Search for the cell housing the specified text and yield its [X, Y] center coordinate. 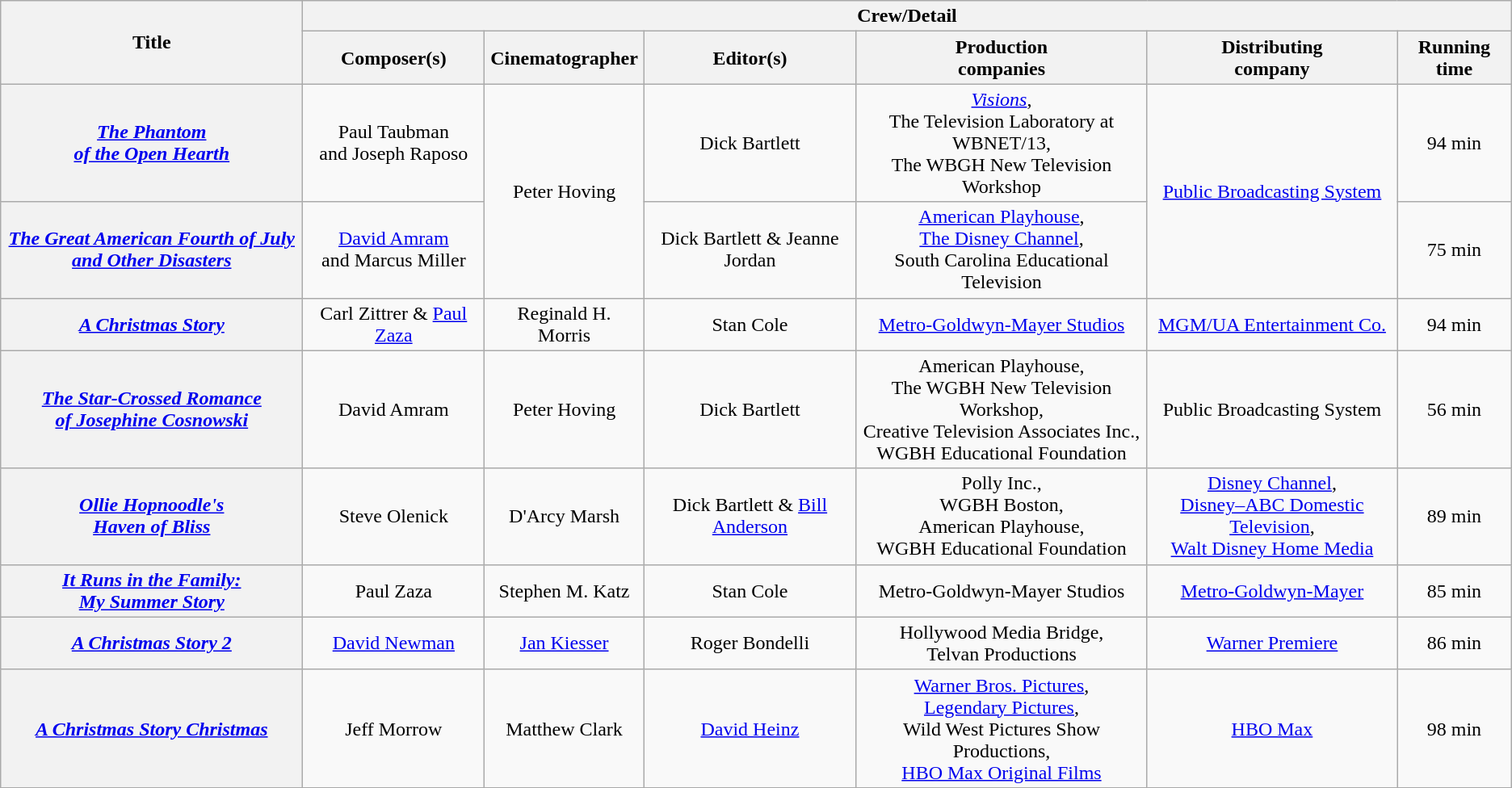
Jeff Morrow [394, 728]
Ollie Hopnoodle's Haven of Bliss [152, 517]
Disney Channel, Disney–ABC Domestic Television, Walt Disney Home Media [1271, 517]
Jan Kiesser [564, 643]
Title [152, 42]
Paul Taubman and Joseph Raposo [394, 143]
American Playhouse, The Disney Channel, South Carolina Educational Television [1002, 250]
A Christmas Story 2 [152, 643]
Reginald H. Morris [564, 325]
85 min [1455, 591]
98 min [1455, 728]
Steve Olenick [394, 517]
Visions, The Television Laboratory at WBNET/13, The WBGH New Television Workshop [1002, 143]
Dick Bartlett & Jeanne Jordan [750, 250]
A Christmas Story [152, 325]
The Star-Crossed Romance of Josephine Cosnowski [152, 409]
A Christmas Story Christmas [152, 728]
Metro-Goldwyn-Mayer [1271, 591]
Stephen M. Katz [564, 591]
56 min [1455, 409]
Running time [1455, 58]
American Playhouse, The WGBH New Television Workshop, Creative Television Associates Inc., WGBH Educational Foundation [1002, 409]
David Amram and Marcus Miller [394, 250]
Hollywood Media Bridge, Telvan Productions [1002, 643]
Crew/Detail [907, 16]
David Amram [394, 409]
MGM/UA Entertainment Co. [1271, 325]
Production companies [1002, 58]
The Phantom of the Open Hearth [152, 143]
Paul Zaza [394, 591]
Composer(s) [394, 58]
David Newman [394, 643]
David Heinz [750, 728]
86 min [1455, 643]
The Great American Fourth of July and Other Disasters [152, 250]
Distributing company [1271, 58]
Cinematographer [564, 58]
HBO Max [1271, 728]
It Runs in the Family: My Summer Story [152, 591]
Matthew Clark [564, 728]
Warner Bros. Pictures, Legendary Pictures, Wild West Pictures Show Productions, HBO Max Original Films [1002, 728]
Carl Zittrer & Paul Zaza [394, 325]
Warner Premiere [1271, 643]
Editor(s) [750, 58]
Dick Bartlett & Bill Anderson [750, 517]
75 min [1455, 250]
89 min [1455, 517]
Roger Bondelli [750, 643]
D'Arcy Marsh [564, 517]
Polly Inc., WGBH Boston, American Playhouse, WGBH Educational Foundation [1002, 517]
